Provide the (X, Y) coordinate of the cell's center where the given text is located.  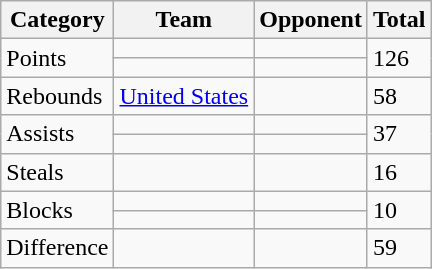
Opponent (311, 20)
126 (399, 58)
Team (184, 20)
58 (399, 96)
Difference (58, 248)
Category (58, 20)
Steals (58, 172)
59 (399, 248)
Blocks (58, 210)
Rebounds (58, 96)
37 (399, 134)
Total (399, 20)
United States (184, 96)
10 (399, 210)
16 (399, 172)
Assists (58, 134)
Points (58, 58)
